Return the [x, y] coordinate for the center point of the cell that contains the specified text.  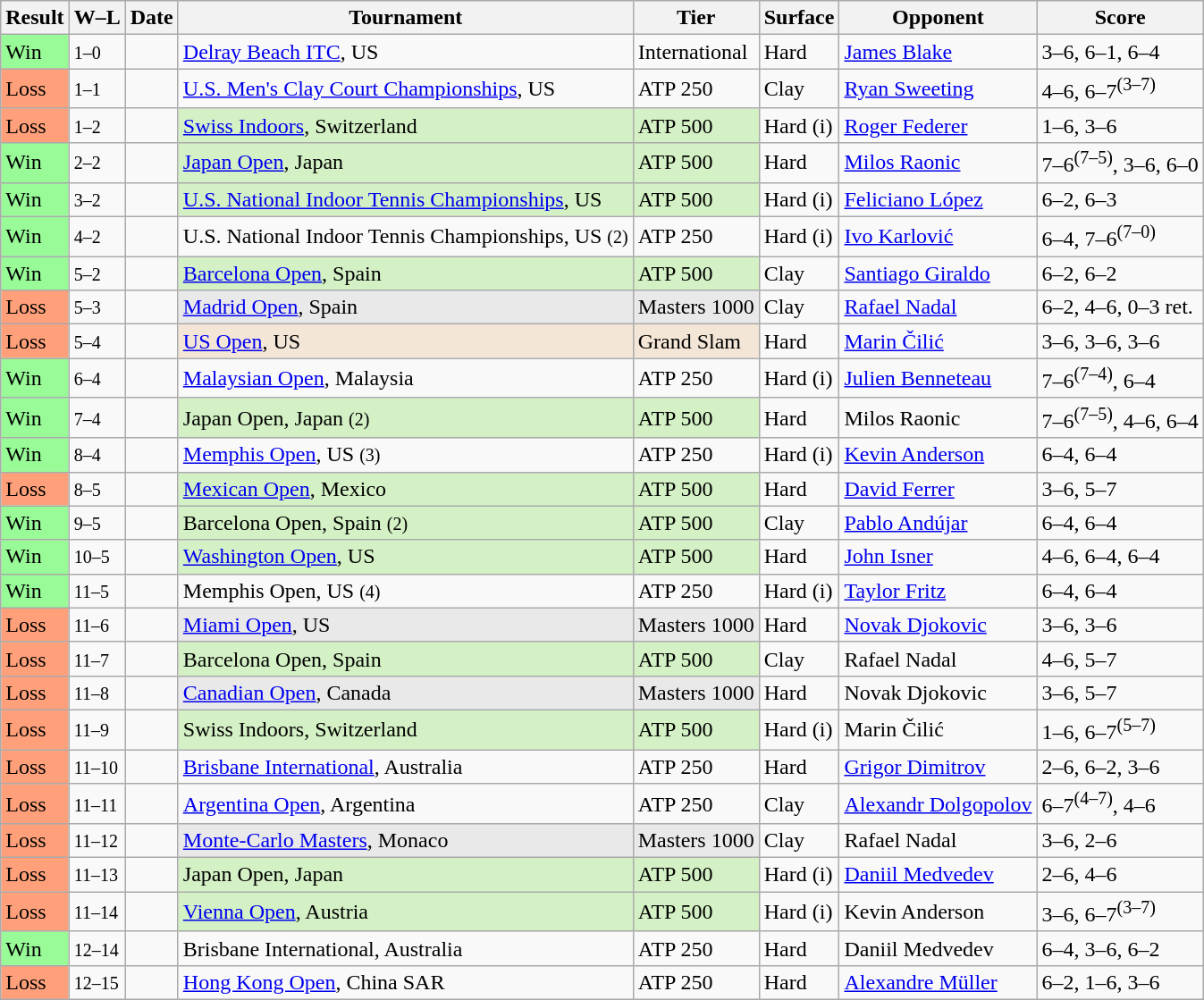
Taylor Fritz [939, 591]
6–4, 3–6, 6–2 [1120, 948]
David Ferrer [939, 489]
U.S. National Indoor Tennis Championships, US [406, 199]
3–6, 3–6 [1120, 625]
11–7 [97, 659]
7–4 [97, 418]
Alexandr Dolgopolov [939, 804]
W–L [97, 18]
2–6, 6–2, 3–6 [1120, 767]
8–4 [97, 455]
Ryan Sweeting [939, 89]
8–5 [97, 489]
3–6, 3–6, 3–6 [1120, 341]
7–6(7–5), 4–6, 6–4 [1120, 418]
3–6, 6–7(3–7) [1120, 912]
Mexican Open, Mexico [406, 489]
2–2 [97, 163]
U.S. Men's Clay Court Championships, US [406, 89]
Date [152, 18]
Miami Open, US [406, 625]
11–5 [97, 591]
4–6, 5–7 [1120, 659]
Alexandre Müller [939, 982]
Result [35, 18]
6–4, 7–6(7–0) [1120, 236]
6–2, 6–3 [1120, 199]
Delray Beach ITC, US [406, 52]
Opponent [939, 18]
2–6, 4–6 [1120, 875]
Memphis Open, US (4) [406, 591]
Argentina Open, Argentina [406, 804]
Tournament [406, 18]
11–6 [97, 625]
1–6, 3–6 [1120, 125]
1–0 [97, 52]
John Isner [939, 557]
3–6, 6–1, 6–4 [1120, 52]
1–1 [97, 89]
Roger Federer [939, 125]
Feliciano López [939, 199]
International [695, 52]
11–11 [97, 804]
10–5 [97, 557]
6–7(4–7), 4–6 [1120, 804]
7–6(7–5), 3–6, 6–0 [1120, 163]
1–6, 6–7(5–7) [1120, 729]
Grand Slam [695, 341]
4–6, 6–7(3–7) [1120, 89]
Ivo Karlović [939, 236]
Score [1120, 18]
4–2 [97, 236]
11–9 [97, 729]
3–2 [97, 199]
11–8 [97, 693]
Vienna Open, Austria [406, 912]
6–2, 6–2 [1120, 273]
Malaysian Open, Malaysia [406, 379]
5–4 [97, 341]
5–3 [97, 307]
4–6, 6–4, 6–4 [1120, 557]
Grigor Dimitrov [939, 767]
Memphis Open, US (3) [406, 455]
Julien Benneteau [939, 379]
12–14 [97, 948]
Monte-Carlo Masters, Monaco [406, 841]
11–10 [97, 767]
Washington Open, US [406, 557]
Pablo Andújar [939, 523]
6–4 [97, 379]
6–2, 4–6, 0–3 ret. [1120, 307]
Santiago Giraldo [939, 273]
6–2, 1–6, 3–6 [1120, 982]
Tier [695, 18]
James Blake [939, 52]
US Open, US [406, 341]
Madrid Open, Spain [406, 307]
Barcelona Open, Spain (2) [406, 523]
11–13 [97, 875]
Japan Open, Japan (2) [406, 418]
Canadian Open, Canada [406, 693]
9–5 [97, 523]
Hong Kong Open, China SAR [406, 982]
7–6(7–4), 6–4 [1120, 379]
5–2 [97, 273]
11–14 [97, 912]
1–2 [97, 125]
U.S. National Indoor Tennis Championships, US (2) [406, 236]
12–15 [97, 982]
11–12 [97, 841]
Surface [799, 18]
3–6, 2–6 [1120, 841]
